Return (X, Y) of the center of cell containing provided text 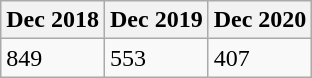
553 (156, 58)
Dec 2018 (53, 20)
849 (53, 58)
Dec 2020 (260, 20)
Dec 2019 (156, 20)
407 (260, 58)
